From the cell containing the given text, extract its center point as [x, y] coordinate. 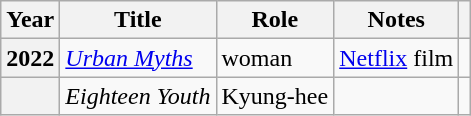
Netflix film [396, 58]
Role [275, 20]
Urban Myths [138, 58]
Kyung-hee [275, 96]
Notes [396, 20]
Eighteen Youth [138, 96]
2022 [30, 58]
Title [138, 20]
woman [275, 58]
Year [30, 20]
